Detect which cell encompasses the target text, then output its (x, y) center coordinate. 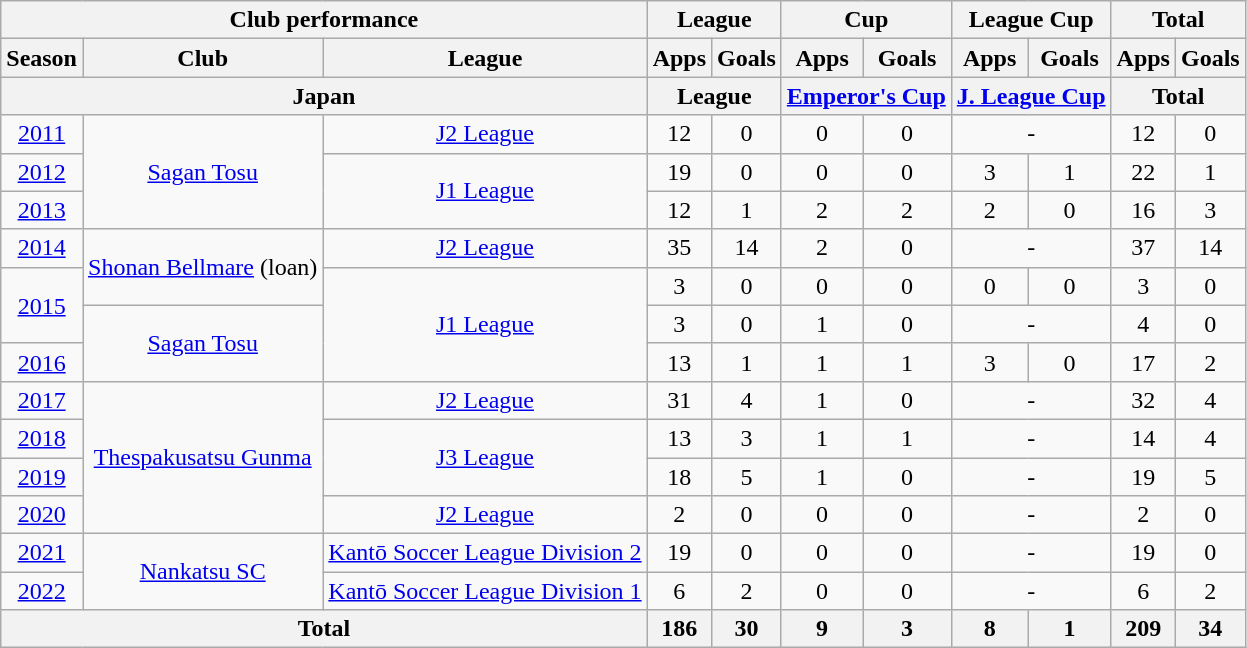
2016 (42, 362)
8 (990, 629)
Cup (866, 20)
Shonan Bellmare (loan) (202, 267)
35 (679, 248)
31 (679, 400)
17 (1143, 362)
30 (747, 629)
2019 (42, 477)
J3 League (485, 457)
Emperor's Cup (866, 96)
2013 (42, 210)
2021 (42, 553)
2011 (42, 134)
186 (679, 629)
16 (1143, 210)
22 (1143, 172)
9 (822, 629)
Kantō Soccer League Division 1 (485, 591)
2022 (42, 591)
Kantō Soccer League Division 2 (485, 553)
League Cup (1031, 20)
2012 (42, 172)
Club (202, 58)
37 (1143, 248)
34 (1210, 629)
Japan (324, 96)
Season (42, 58)
2020 (42, 515)
2017 (42, 400)
32 (1143, 400)
2014 (42, 248)
Nankatsu SC (202, 572)
2018 (42, 438)
J. League Cup (1031, 96)
Club performance (324, 20)
2015 (42, 305)
Thespakusatsu Gunma (202, 457)
209 (1143, 629)
18 (679, 477)
